Return [X, Y] of the center of cell containing provided text 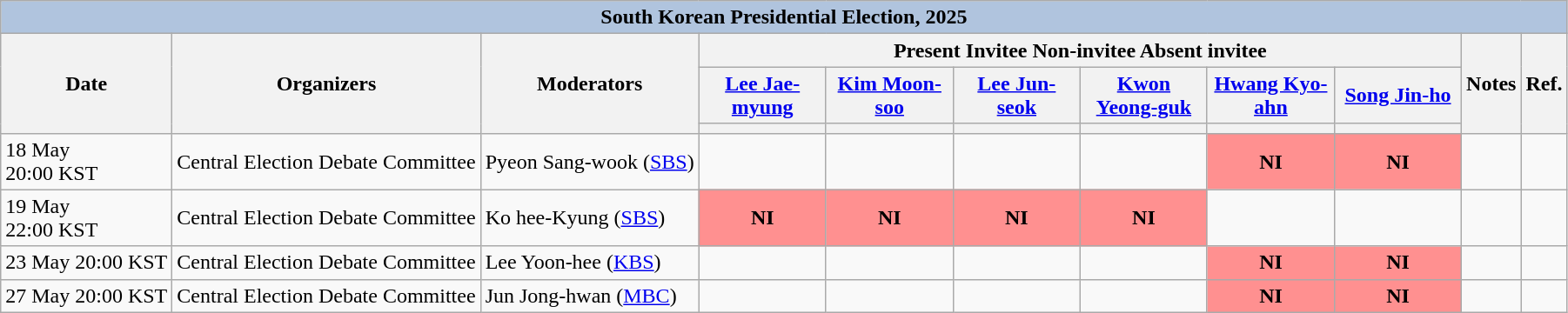
Ko hee-Kyung (SBS) [590, 217]
18 May20:00 KST [87, 162]
Pyeon Sang-wook (SBS) [590, 162]
Kwon Yeong-guk [1143, 96]
Kim Moon-soo [889, 96]
Present Invitee Non-invitee Absent invitee [1080, 50]
Date [87, 83]
South Korean Presidential Election, 2025 [784, 17]
Notes [1491, 83]
19 May22:00 KST [87, 217]
Song Jin-ho [1397, 96]
Lee Yoon-hee (KBS) [590, 263]
Hwang Kyo-ahn [1270, 96]
Organizers [326, 83]
Lee Jae-myung [762, 96]
Ref. [1544, 83]
Lee Jun-seok [1016, 96]
Moderators [590, 83]
23 May 20:00 KST [87, 263]
27 May 20:00 KST [87, 296]
Jun Jong-hwan (MBC) [590, 296]
